From the cell containing the given text, extract its center point as (x, y) coordinate. 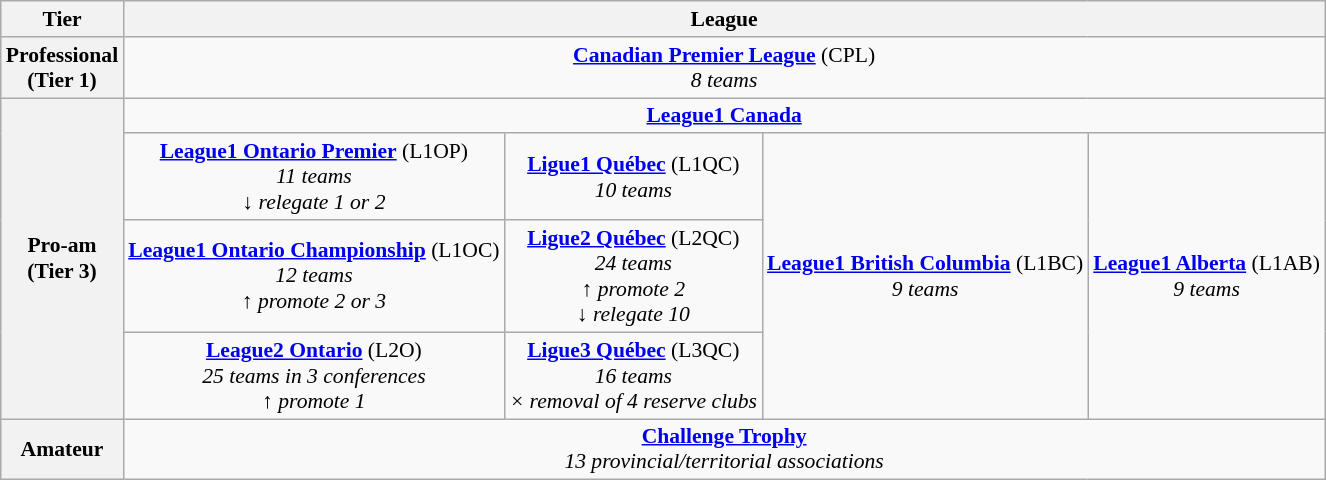
Ligue2 Québec (L2QC)24 teams↑ promote 2↓ relegate 10 (634, 276)
Ligue3 Québec (L3QC)16 teams× removal of 4 reserve clubs (634, 376)
Challenge Trophy13 provincial/territorial associations (724, 450)
League1 Ontario Premier (L1OP)11 teams↓ relegate 1 or 2 (314, 178)
Canadian Premier League (CPL)8 teams (724, 68)
Professional(Tier 1) (62, 68)
Pro-am(Tier 3) (62, 258)
League (724, 19)
League2 Ontario (L2O)25 teams in 3 conferences↑ promote 1 (314, 376)
Ligue1 Québec (L1QC)10 teams (634, 178)
League1 Canada (724, 116)
Tier (62, 19)
League1 British Columbia (L1BC)9 teams (925, 276)
League1 Ontario Championship (L1OC)12 teams↑ promote 2 or 3 (314, 276)
Amateur (62, 450)
League1 Alberta (L1AB)9 teams (1206, 276)
